Scan for the cell matching the given text and deliver its [x, y] coordinate at center. 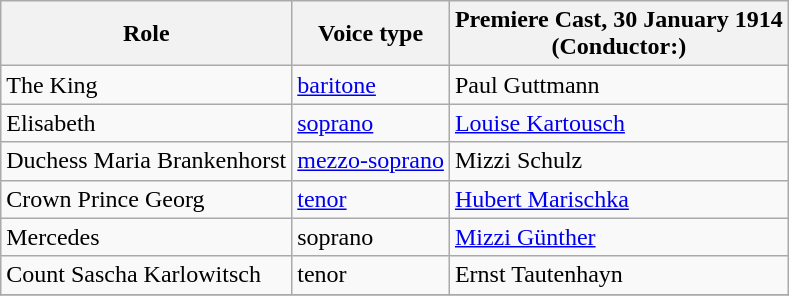
Ernst Tautenhayn [618, 275]
Role [146, 34]
Crown Prince Georg [146, 199]
Voice type [371, 34]
baritone [371, 85]
Duchess Maria Brankenhorst [146, 161]
Mercedes [146, 237]
mezzo-soprano [371, 161]
Mizzi Schulz [618, 161]
Hubert Marischka [618, 199]
Elisabeth [146, 123]
Paul Guttmann [618, 85]
Mizzi Günther [618, 237]
The King [146, 85]
Louise Kartousch [618, 123]
Count Sascha Karlowitsch [146, 275]
Premiere Cast, 30 January 1914 (Conductor:) [618, 34]
